Scan for the cell matching the given text and deliver its [x, y] coordinate at center. 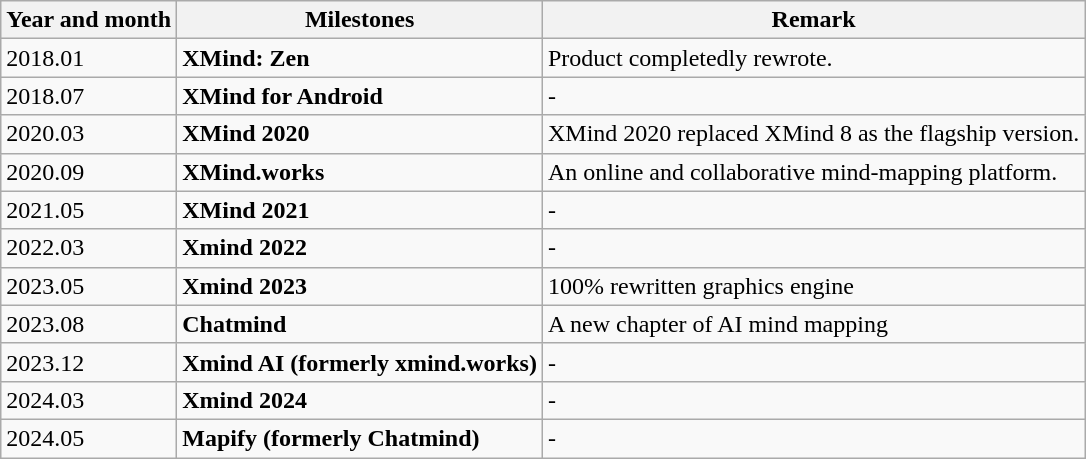
2021.05 [89, 210]
An online and collaborative mind-mapping platform. [813, 172]
Xmind 2022 [360, 248]
2023.12 [89, 362]
Xmind AI (formerly xmind.works) [360, 362]
XMind 2020 replaced XMind 8 as the flagship version. [813, 134]
2023.08 [89, 324]
2024.03 [89, 400]
Milestones [360, 20]
100% rewritten graphics engine [813, 286]
Product completedly rewrote. [813, 58]
XMind 2020 [360, 134]
2020.03 [89, 134]
XMind.works [360, 172]
2023.05 [89, 286]
XMind 2021 [360, 210]
Xmind 2024 [360, 400]
Chatmind [360, 324]
Remark [813, 20]
Xmind 2023 [360, 286]
2018.01 [89, 58]
2022.03 [89, 248]
Year and month [89, 20]
2018.07 [89, 96]
2024.05 [89, 438]
A new chapter of AI mind mapping [813, 324]
XMind: Zen [360, 58]
Mapify (formerly Chatmind) [360, 438]
XMind for Android [360, 96]
2020.09 [89, 172]
